Determine the (X, Y) coordinate at the center of the cell enclosing the given text.  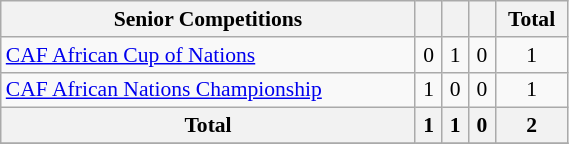
CAF African Cup of Nations (208, 55)
CAF African Nations Championship (208, 90)
2 (532, 126)
Senior Competitions (208, 19)
